Scan for the cell matching the given text and deliver its (x, y) coordinate at center. 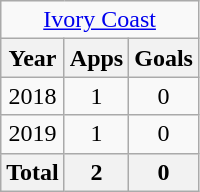
2018 (33, 96)
Year (33, 58)
Apps (96, 58)
2 (96, 172)
Total (33, 172)
Ivory Coast (100, 20)
2019 (33, 134)
Goals (164, 58)
